Return [X, Y] of the center of cell containing provided text 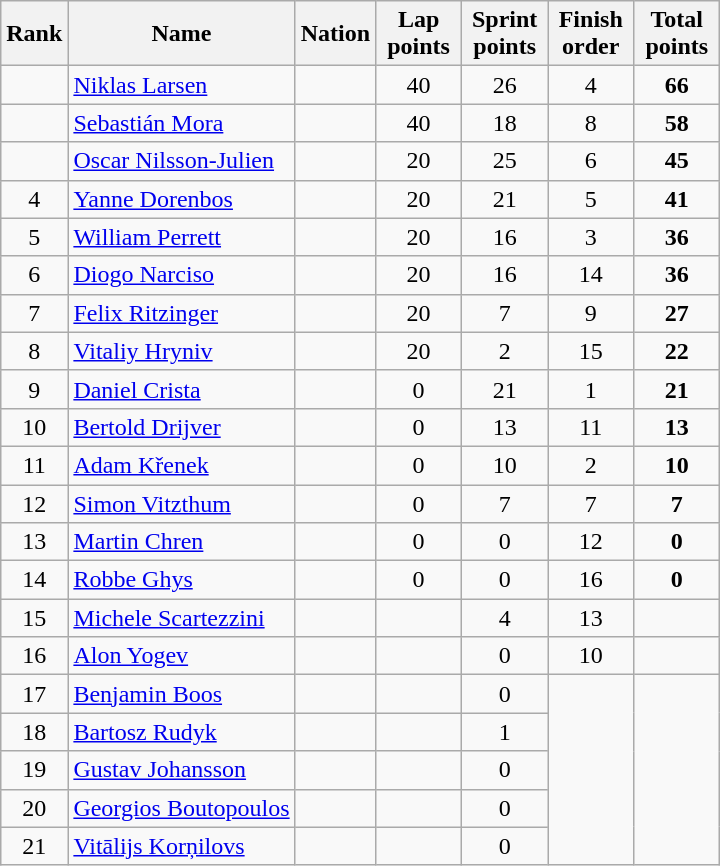
Niklas Larsen [182, 85]
Bartosz Rudyk [182, 732]
Georgios Boutopoulos [182, 808]
Michele Scartezzini [182, 618]
41 [677, 199]
Diogo Narciso [182, 275]
27 [677, 313]
Bertold Drijver [182, 427]
19 [34, 770]
45 [677, 161]
Yanne Dorenbos [182, 199]
Vitālijs Korņilovs [182, 846]
Felix Ritzinger [182, 313]
Finish order [591, 34]
Alon Yogev [182, 656]
3 [591, 237]
Total points [677, 34]
Vitaliy Hryniv [182, 351]
26 [505, 85]
17 [34, 694]
66 [677, 85]
Nation [335, 34]
Simon Vitzthum [182, 503]
Sebastián Mora [182, 123]
Name [182, 34]
25 [505, 161]
Martin Chren [182, 542]
Adam Křenek [182, 465]
Robbe Ghys [182, 580]
Sprint points [505, 34]
Rank [34, 34]
Gustav Johansson [182, 770]
Oscar Nilsson-Julien [182, 161]
58 [677, 123]
Benjamin Boos [182, 694]
22 [677, 351]
Daniel Crista [182, 389]
William Perrett [182, 237]
Lap points [419, 34]
